Provide the (X, Y) coordinate of the cell's center where the given text is located.  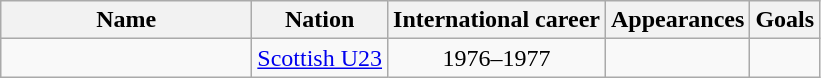
International career (497, 20)
Nation (320, 20)
Scottish U23 (320, 58)
1976–1977 (497, 58)
Goals (785, 20)
Appearances (677, 20)
Name (126, 20)
